Identify which cell holds the provided text, then report its [X, Y] central coordinate. 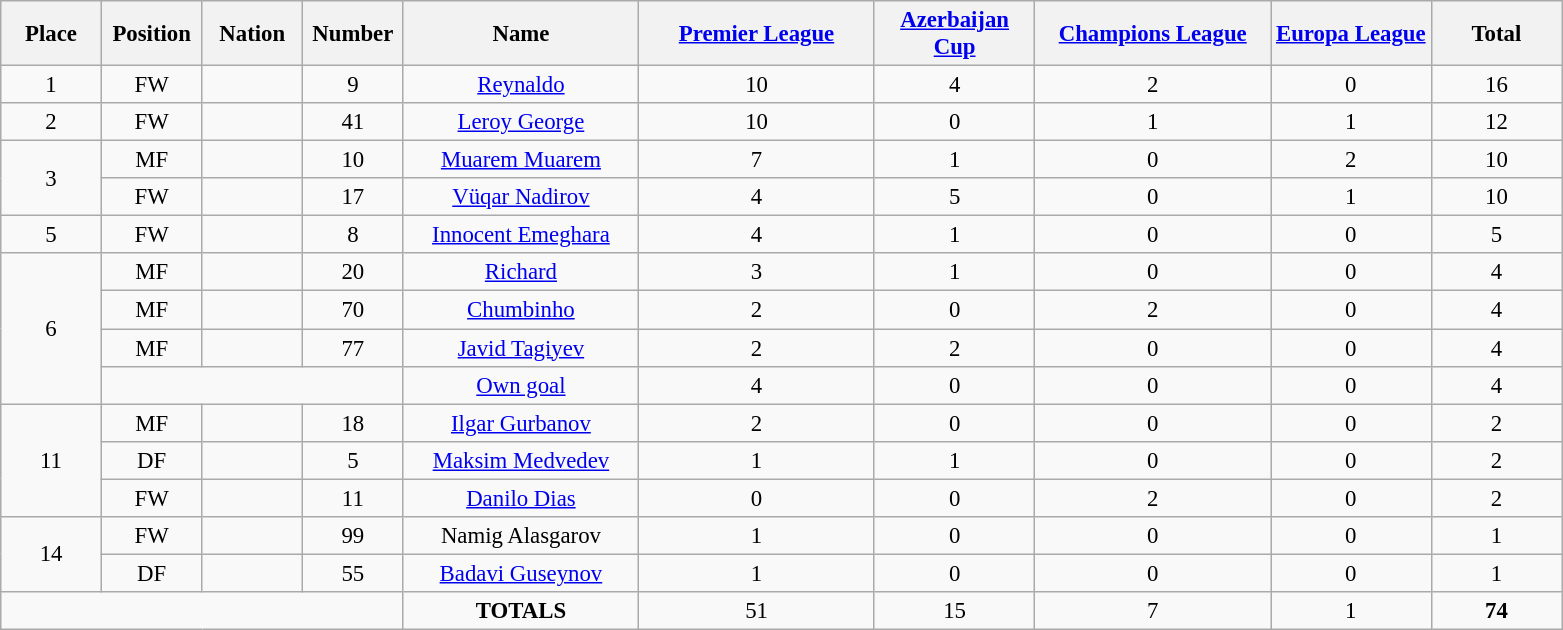
18 [354, 423]
12 [1496, 122]
Nation [252, 34]
TOTALS [521, 611]
70 [354, 310]
Maksim Medvedev [521, 460]
77 [354, 348]
Position [152, 34]
Premier League [757, 34]
Champions League [1153, 34]
9 [354, 85]
Badavi Guseynov [521, 573]
Total [1496, 34]
Richard [521, 273]
16 [1496, 85]
15 [954, 611]
Reynaldo [521, 85]
20 [354, 273]
99 [354, 536]
Place [52, 34]
Chumbinho [521, 310]
Europa League [1350, 34]
74 [1496, 611]
14 [52, 554]
6 [52, 329]
41 [354, 122]
Leroy George [521, 122]
Own goal [521, 385]
Azerbaijan Cup [954, 34]
Number [354, 34]
8 [354, 235]
Namig Alasgarov [521, 536]
Muarem Muarem [521, 160]
55 [354, 573]
Vüqar Nadirov [521, 197]
Ilgar Gurbanov [521, 423]
Javid Tagiyev [521, 348]
17 [354, 197]
Innocent Emeghara [521, 235]
51 [757, 611]
Danilo Dias [521, 498]
Name [521, 34]
